Search for the cell housing the specified text and yield its (x, y) center coordinate. 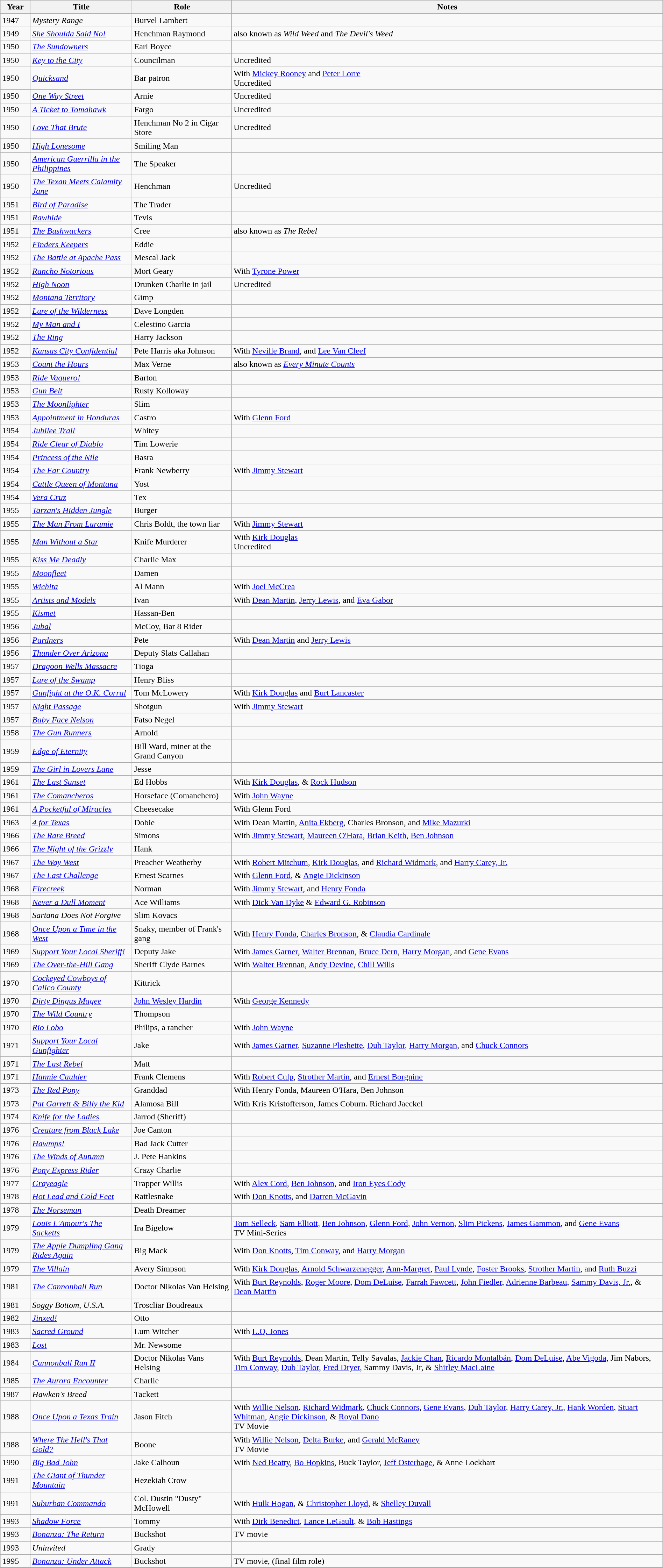
Ira Bigelow (182, 1228)
Creature from Black Lake (81, 1130)
The Speaker (182, 164)
Cannonball Run II (81, 1363)
With Kirk DouglasUncredited (447, 542)
The Wild Country (81, 1014)
Fargo (182, 109)
Otto (182, 1318)
Simons (182, 835)
With Don Knotts, and Darren McGavin (447, 1197)
Title (81, 7)
Norman (182, 889)
Man Without a Star (81, 542)
With Tyrone Power (447, 271)
Trapper Willis (182, 1183)
The Ring (81, 337)
The Girl in Lovers Lane (81, 769)
My Man and I (81, 324)
Grayeagle (81, 1183)
Pete Harris aka Johnson (182, 351)
Troscliar Boudreaux (182, 1305)
Gimp (182, 298)
The Way West (81, 862)
With Henry Fonda, Charles Bronson, & Claudia Cardinale (447, 934)
The Trader (182, 205)
1974 (15, 1117)
With George Kennedy (447, 1001)
Tim Lowerie (182, 444)
Henchman Raymond (182, 34)
Cheesecake (182, 809)
With Willie Nelson, Delta Burke, and Gerald McRaneyTV Movie (447, 1444)
1984 (15, 1363)
The Sundowners (81, 47)
Jake (182, 1046)
Night Passage (81, 706)
Pat Garrett & Billy the Kid (81, 1103)
Chris Boldt, the town liar (182, 524)
Rio Lobo (81, 1027)
Pardners (81, 640)
John Wesley Hardin (182, 1001)
Jinxed! (81, 1318)
Frank Clemens (182, 1077)
Tex (182, 497)
Hawken's Breed (81, 1394)
Hot Lead and Cold Feet (81, 1197)
Drunken Charlie in jail (182, 284)
Sheriff Clyde Barnes (182, 965)
Alamosa Bill (182, 1103)
Mystery Range (81, 20)
Whitey (182, 431)
1987 (15, 1394)
With Dick Van Dyke & Edward G. Robinson (447, 902)
Hawmps! (81, 1143)
Appointment in Honduras (81, 417)
Dragoon Wells Massacre (81, 667)
With Walter Brennan, Andy Devine, Chill Wills (447, 965)
Philips, a rancher (182, 1027)
Hannie Caulder (81, 1077)
Slim Kovacs (182, 915)
Charlie Max (182, 560)
Rattlesnake (182, 1197)
With Dean Martin, Jerry Lewis, and Eva Gabor (447, 600)
Rawhide (81, 218)
1977 (15, 1183)
Henchman (182, 186)
Baby Face Nelson (81, 720)
With Ned Beatty, Bo Hopkins, Buck Taylor, Jeff Osterhage, & Anne Lockhart (447, 1462)
Cattle Queen of Montana (81, 484)
Ace Williams (182, 902)
Where The Hell's That Gold? (81, 1444)
TV movie, (final film role) (447, 1561)
Ed Hobbs (182, 782)
Castro (182, 417)
Lure of the Swamp (81, 680)
One Way Street (81, 96)
Deputy Jake (182, 952)
Princess of the Nile (81, 457)
Arnie (182, 96)
The Giant of Thunder Mountain (81, 1481)
Jesse (182, 769)
Bonanza: Under Attack (81, 1561)
A Pocketful of Miracles (81, 809)
The Villain (81, 1269)
With Kris Kristofferson, James Coburn. Richard Jaeckel (447, 1103)
Fatso Negel (182, 720)
The Night of the Grizzly (81, 849)
1949 (15, 34)
She Shoulda Said No! (81, 34)
Slim (182, 404)
Knife Murderer (182, 542)
Finders Keepers (81, 244)
Death Dreamer (182, 1210)
Dobie (182, 822)
Notes (447, 7)
Kittrick (182, 983)
Col. Dustin "Dusty" McHowell (182, 1503)
Ride Clear of Diablo (81, 444)
1990 (15, 1462)
With Kirk Douglas and Burt Lancaster (447, 693)
With Dirk Benedict, Lance LeGault, & Bob Hastings (447, 1521)
With Mickey Rooney and Peter LorreUncredited (447, 78)
Bird of Paradise (81, 205)
also known as Wild Weed and The Devil's Weed (447, 34)
Mr. Newsome (182, 1345)
Year (15, 7)
Suburban Commando (81, 1503)
J. Pete Hankins (182, 1157)
With Dean Martin, Anita Ekberg, Charles Bronson, and Mike Mazurki (447, 822)
Tommy (182, 1521)
Henchman No 2 in Cigar Store (182, 127)
The Cannonball Run (81, 1287)
Matt (182, 1063)
Edge of Eternity (81, 751)
With L.Q. Jones (447, 1331)
With Robert Culp, Strother Martin, and Ernest Borgnine (447, 1077)
Burvel Lambert (182, 20)
Sacred Ground (81, 1331)
Kismet (81, 613)
With Alex Cord, Ben Johnson, and Iron Eyes Cody (447, 1183)
Celestino Garcia (182, 324)
Dave Longden (182, 311)
A Ticket to Tomahawk (81, 109)
Ernest Scarnes (182, 876)
also known as The Rebel (447, 231)
The Rare Breed (81, 835)
Kiss Me Deadly (81, 560)
Granddad (182, 1090)
Cockeyed Cowboys of Calico County (81, 983)
Eddie (182, 244)
The Last Challenge (81, 876)
With Robert Mitchum, Kirk Douglas, and Richard Widmark, and Harry Carey, Jr. (447, 862)
Vera Cruz (81, 497)
Lum Witcher (182, 1331)
Support Your Local Gunfighter (81, 1046)
Key to the City (81, 60)
Max Verne (182, 364)
Firecreek (81, 889)
Joe Canton (182, 1130)
Crazy Charlie (182, 1170)
The Gun Runners (81, 733)
The Moonlighter (81, 404)
1947 (15, 20)
Bill Ward, miner at the Grand Canyon (182, 751)
With James Garner, Walter Brennan, Bruce Dern, Harry Morgan, and Gene Evans (447, 952)
Damen (182, 573)
Bar patron (182, 78)
Charlie (182, 1381)
The Texan Meets Calamity Jane (81, 186)
Frank Newberry (182, 471)
With Dean Martin and Jerry Lewis (447, 640)
Tioga (182, 667)
High Lonesome (81, 145)
With Jimmy Stewart, and Henry Fonda (447, 889)
1958 (15, 733)
1982 (15, 1318)
The Winds of Autumn (81, 1157)
Jubilee Trail (81, 431)
Moonfleet (81, 573)
Gun Belt (81, 391)
The Last Sunset (81, 782)
Mescal Jack (182, 258)
Ride Vaquero! (81, 377)
Jason Fitch (182, 1417)
With Glenn Ford, & Angie Dickinson (447, 876)
Tarzan's Hidden Jungle (81, 511)
Basra (182, 457)
Count the Hours (81, 364)
The Over-the-Hill Gang (81, 965)
Soggy Bottom, U.S.A. (81, 1305)
McCoy, Bar 8 Rider (182, 626)
Once Upon a Texas Train (81, 1417)
With Don Knotts, Tim Conway, and Harry Morgan (447, 1250)
Harry Jackson (182, 337)
Councilman (182, 60)
Big Bad John (81, 1462)
High Noon (81, 284)
TV movie (447, 1534)
Avery Simpson (182, 1269)
Lost (81, 1345)
also known as Every Minute Counts (447, 364)
With Hulk Hogan, & Christopher Lloyd, & Shelley Duvall (447, 1503)
1995 (15, 1561)
The Bushwackers (81, 231)
With Joel McCrea (447, 586)
Bonanza: The Return (81, 1534)
Jake Calhoun (182, 1462)
Once Upon a Time in the West (81, 934)
Barton (182, 377)
Hassan-Ben (182, 613)
Hezekiah Crow (182, 1481)
Grady (182, 1548)
The Battle at Apache Pass (81, 258)
The Far Country (81, 471)
Hank (182, 849)
Jubal (81, 626)
Knife for the Ladies (81, 1117)
Kansas City Confidential (81, 351)
With Henry Fonda, Maureen O'Hara, Ben Johnson (447, 1090)
1985 (15, 1381)
The Man From Laramie (81, 524)
Role (182, 7)
Yost (182, 484)
The Aurora Encounter (81, 1381)
Horseface (Comanchero) (182, 796)
Tevis (182, 218)
American Guerrilla in the Philippines (81, 164)
Thompson (182, 1014)
Tom Selleck, Sam Elliott, Ben Johnson, Glenn Ford, John Vernon, Slim Pickens, James Gammon, and Gene EvansTV Mini-Series (447, 1228)
Love That Brute (81, 127)
Uninvited (81, 1548)
Jarrod (Sheriff) (182, 1117)
The Comancheros (81, 796)
With James Garner, Suzanne Pleshette, Dub Taylor, Harry Morgan, and Chuck Connors (447, 1046)
Tom McLowery (182, 693)
Pony Express Rider (81, 1170)
Wichita (81, 586)
Boone (182, 1444)
Lure of the Wilderness (81, 311)
The Last Rebel (81, 1063)
The Apple Dumpling Gang Rides Again (81, 1250)
Thunder Over Arizona (81, 653)
Deputy Slats Callahan (182, 653)
Snaky, member of Frank's gang (182, 934)
Arnold (182, 733)
Al Mann (182, 586)
With Burt Reynolds, Roger Moore, Dom DeLuise, Farrah Fawcett, John Fiedler, Adrienne Barbeau, Sammy Davis, Jr., & Dean Martin (447, 1287)
Smiling Man (182, 145)
With Jimmy Stewart, Maureen O'Hara, Brian Keith, Ben Johnson (447, 835)
Ivan (182, 600)
Burger (182, 511)
Never a Dull Moment (81, 902)
Pete (182, 640)
Artists and Models (81, 600)
Montana Territory (81, 298)
Earl Boyce (182, 47)
Shadow Force (81, 1521)
1963 (15, 822)
Big Mack (182, 1250)
Rusty Kolloway (182, 391)
Dirty Dingus Magee (81, 1001)
Quicksand (81, 78)
Preacher Weatherby (182, 862)
The Norseman (81, 1210)
Tackett (182, 1394)
The Red Pony (81, 1090)
Louis L'Amour's The Sacketts (81, 1228)
Mort Geary (182, 271)
Doctor Nikolas Van Helsing (182, 1287)
Doctor Nikolas Vans Helsing (182, 1363)
Henry Bliss (182, 680)
With Neville Brand, and Lee Van Cleef (447, 351)
With Kirk Douglas, & Rock Hudson (447, 782)
Cree (182, 231)
Support Your Local Sheriff! (81, 952)
Rancho Notorious (81, 271)
Shotgun (182, 706)
Sartana Does Not Forgive (81, 915)
Bad Jack Cutter (182, 1143)
Gunfight at the O.K. Corral (81, 693)
With Kirk Douglas, Arnold Schwarzenegger, Ann-Margret, Paul Lynde, Foster Brooks, Strother Martin, and Ruth Buzzi (447, 1269)
4 for Texas (81, 822)
